For the text-containing cell, return its midpoint in [x, y] coordinate format. 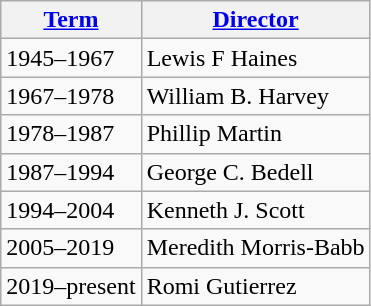
William B. Harvey [256, 96]
Romi Gutierrez [256, 286]
2005–2019 [71, 248]
1978–1987 [71, 134]
Director [256, 20]
1945–1967 [71, 58]
2019–present [71, 286]
George C. Bedell [256, 172]
Lewis F Haines [256, 58]
Phillip Martin [256, 134]
1987–1994 [71, 172]
Term [71, 20]
Meredith Morris-Babb [256, 248]
1994–2004 [71, 210]
Kenneth J. Scott [256, 210]
1967–1978 [71, 96]
